From the cell containing the given text, extract its center point as [X, Y] coordinate. 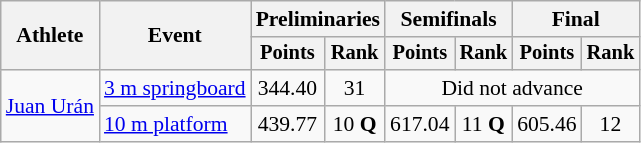
Event [175, 36]
12 [611, 124]
605.46 [546, 124]
Semifinals [448, 19]
344.40 [288, 88]
Juan Urán [50, 106]
439.77 [288, 124]
11 Q [484, 124]
Final [576, 19]
Did not advance [512, 88]
10 m platform [175, 124]
31 [354, 88]
617.04 [420, 124]
10 Q [354, 124]
3 m springboard [175, 88]
Preliminaries [318, 19]
Athlete [50, 36]
